Output the [X, Y] coordinate of the center of the cell containing the given text.  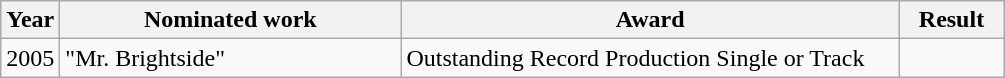
2005 [30, 58]
Outstanding Record Production Single or Track [650, 58]
"Mr. Brightside" [230, 58]
Result [951, 20]
Award [650, 20]
Year [30, 20]
Nominated work [230, 20]
